Search for the cell housing the specified text and yield its (x, y) center coordinate. 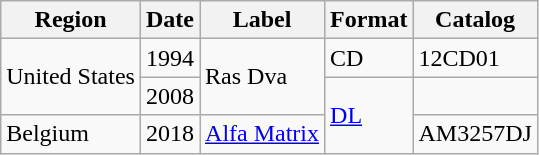
2018 (170, 134)
Region (71, 20)
Alfa Matrix (262, 134)
Format (369, 20)
DL (369, 115)
Belgium (71, 134)
Label (262, 20)
Catalog (475, 20)
Ras Dva (262, 77)
Date (170, 20)
CD (369, 58)
1994 (170, 58)
United States (71, 77)
2008 (170, 96)
AM3257DJ (475, 134)
12CD01 (475, 58)
